Identify which cell holds the provided text, then report its [x, y] central coordinate. 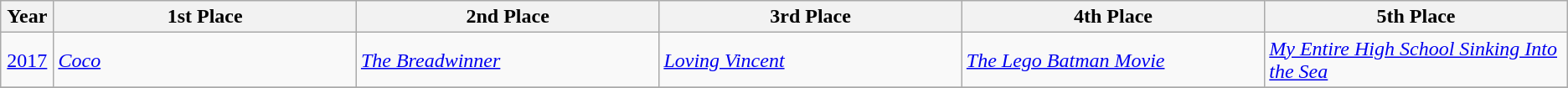
1st Place [204, 17]
Coco [204, 60]
Year [27, 17]
The Lego Batman Movie [1112, 60]
2nd Place [508, 17]
My Entire High School Sinking Into the Sea [1416, 60]
Loving Vincent [811, 60]
2017 [27, 60]
The Breadwinner [508, 60]
5th Place [1416, 17]
3rd Place [811, 17]
4th Place [1112, 17]
